Scan for the cell matching the given text and deliver its [X, Y] coordinate at center. 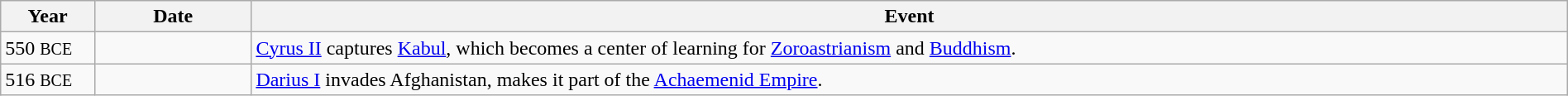
516 BCE [48, 79]
Darius I invades Afghanistan, makes it part of the Achaemenid Empire. [910, 79]
Date [172, 17]
Cyrus II captures Kabul, which becomes a center of learning for Zoroastrianism and Buddhism. [910, 48]
Event [910, 17]
Year [48, 17]
550 BCE [48, 48]
